Extract the (x, y) coordinate from the center of the cell holding the provided text.  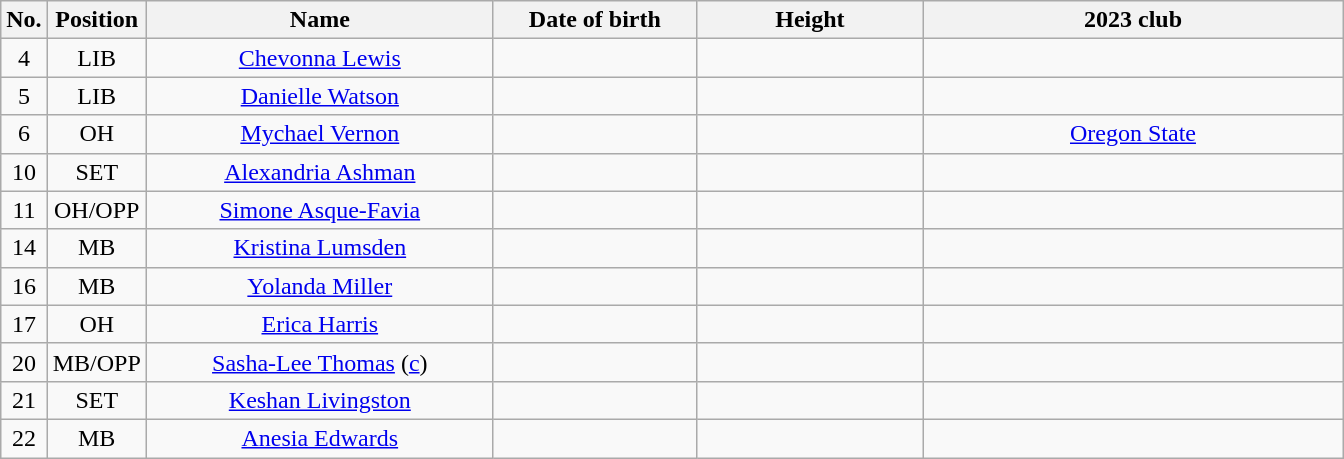
17 (24, 324)
6 (24, 134)
Sasha-Lee Thomas (c) (320, 362)
OH/OPP (96, 210)
4 (24, 58)
16 (24, 286)
Anesia Edwards (320, 438)
No. (24, 20)
2023 club (1132, 20)
11 (24, 210)
20 (24, 362)
Simone Asque-Favia (320, 210)
Height (810, 20)
Oregon State (1132, 134)
Mychael Vernon (320, 134)
Erica Harris (320, 324)
5 (24, 96)
21 (24, 400)
10 (24, 172)
Danielle Watson (320, 96)
Name (320, 20)
22 (24, 438)
Chevonna Lewis (320, 58)
MB/OPP (96, 362)
Position (96, 20)
Date of birth (594, 20)
14 (24, 248)
Yolanda Miller (320, 286)
Keshan Livingston (320, 400)
Kristina Lumsden (320, 248)
Alexandria Ashman (320, 172)
